Locate the cell with the specified text and output its [x, y] center coordinate. 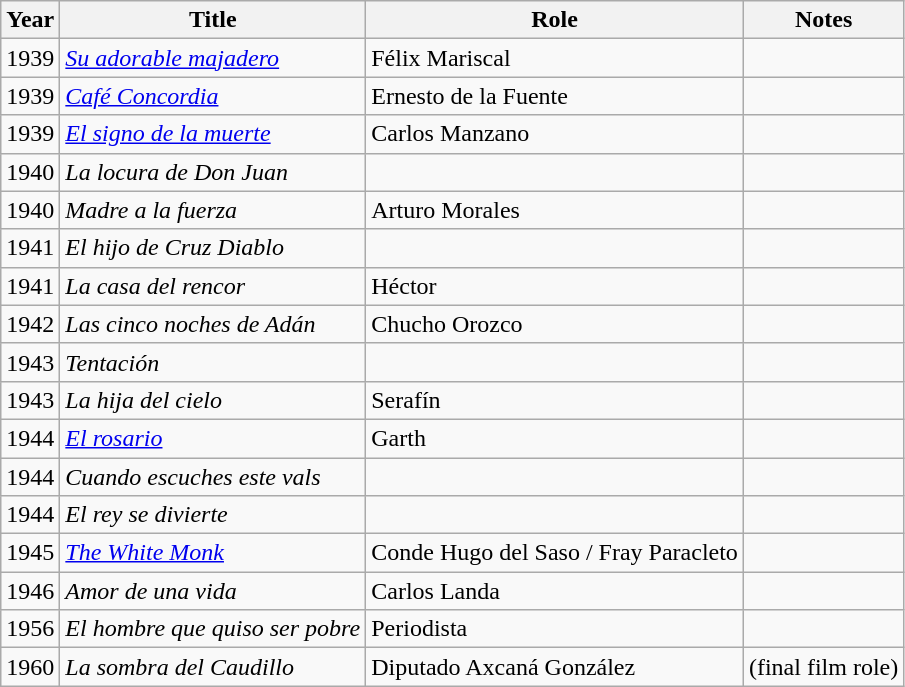
Café Concordia [213, 96]
Chucho Orozco [555, 324]
Carlos Landa [555, 591]
Amor de una vida [213, 591]
Title [213, 20]
La locura de Don Juan [213, 172]
Role [555, 20]
Su adorable majadero [213, 58]
Las cinco noches de Adán [213, 324]
El hombre que quiso ser pobre [213, 629]
Ernesto de la Fuente [555, 96]
El rosario [213, 438]
La hija del cielo [213, 400]
Félix Mariscal [555, 58]
Conde Hugo del Saso / Fray Paracleto [555, 553]
Diputado Axcaná González [555, 667]
Garth [555, 438]
1956 [30, 629]
Cuando escuches este vals [213, 477]
La casa del rencor [213, 286]
Héctor [555, 286]
El signo de la muerte [213, 134]
1960 [30, 667]
Serafín [555, 400]
La sombra del Caudillo [213, 667]
Year [30, 20]
Arturo Morales [555, 210]
1945 [30, 553]
1946 [30, 591]
1942 [30, 324]
(final film role) [823, 667]
Madre a la fuerza [213, 210]
The White Monk [213, 553]
Carlos Manzano [555, 134]
Periodista [555, 629]
El hijo de Cruz Diablo [213, 248]
Tentación [213, 362]
Notes [823, 20]
El rey se divierte [213, 515]
